Detect which cell encompasses the target text, then output its [X, Y] center coordinate. 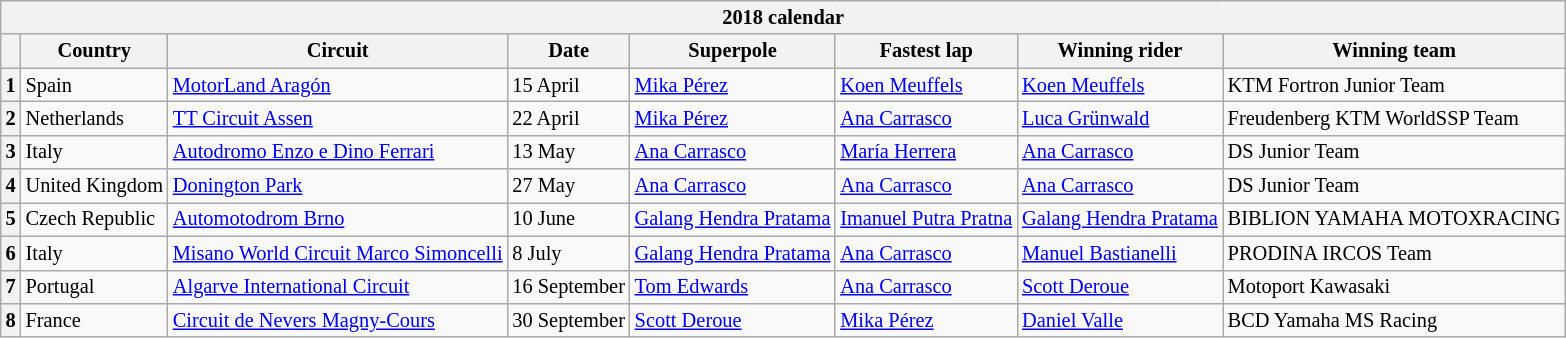
Motoport Kawasaki [1394, 287]
BCD Yamaha MS Racing [1394, 320]
6 [11, 253]
Superpole [733, 51]
Circuit de Nevers Magny-Cours [338, 320]
Freudenberg KTM WorldSSP Team [1394, 118]
Manuel Bastianelli [1120, 253]
Donington Park [338, 186]
Algarve International Circuit [338, 287]
30 September [568, 320]
27 May [568, 186]
Luca Grünwald [1120, 118]
BIBLION YAMAHA MOTOXRACING [1394, 219]
Country [94, 51]
TT Circuit Assen [338, 118]
France [94, 320]
Spain [94, 85]
PRODINA IRCOS Team [1394, 253]
Tom Edwards [733, 287]
Autodromo Enzo e Dino Ferrari [338, 152]
3 [11, 152]
Czech Republic [94, 219]
United Kingdom [94, 186]
Imanuel Putra Pratna [926, 219]
Portugal [94, 287]
1 [11, 85]
KTM Fortron Junior Team [1394, 85]
Fastest lap [926, 51]
7 [11, 287]
Date [568, 51]
22 April [568, 118]
María Herrera [926, 152]
8 [11, 320]
2 [11, 118]
MotorLand Aragón [338, 85]
8 July [568, 253]
10 June [568, 219]
Winning team [1394, 51]
Circuit [338, 51]
2018 calendar [784, 17]
4 [11, 186]
Daniel Valle [1120, 320]
15 April [568, 85]
13 May [568, 152]
5 [11, 219]
Misano World Circuit Marco Simoncelli [338, 253]
Winning rider [1120, 51]
Automotodrom Brno [338, 219]
Netherlands [94, 118]
16 September [568, 287]
